Output the (X, Y) coordinate of the center of the cell containing the given text.  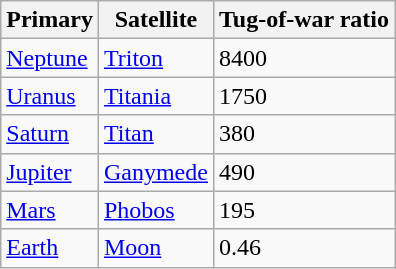
8400 (304, 58)
Titania (156, 96)
380 (304, 134)
Earth (50, 248)
Ganymede (156, 172)
Uranus (50, 96)
Phobos (156, 210)
Primary (50, 20)
Satellite (156, 20)
0.46 (304, 248)
Jupiter (50, 172)
490 (304, 172)
195 (304, 210)
Moon (156, 248)
Saturn (50, 134)
Neptune (50, 58)
Titan (156, 134)
Triton (156, 58)
Mars (50, 210)
Tug-of-war ratio (304, 20)
1750 (304, 96)
